Pinpoint the cell where the given text exists, returning its [x, y] midpoint coordinate. 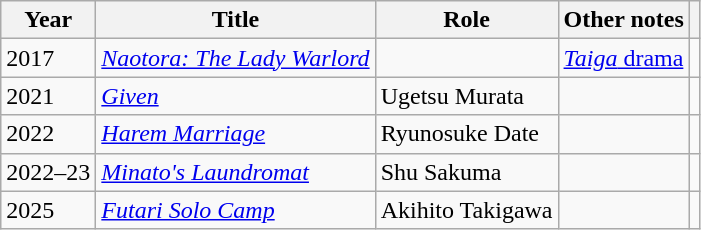
Harem Marriage [236, 134]
2022 [48, 134]
Other notes [624, 20]
Shu Sakuma [466, 172]
Title [236, 20]
Ugetsu Murata [466, 96]
Naotora: The Lady Warlord [236, 58]
Ryunosuke Date [466, 134]
Minato's Laundromat [236, 172]
Year [48, 20]
2022–23 [48, 172]
Taiga drama [624, 58]
Futari Solo Camp [236, 210]
Akihito Takigawa [466, 210]
2021 [48, 96]
2025 [48, 210]
Given [236, 96]
2017 [48, 58]
Role [466, 20]
